Output the (x, y) coordinate of the center of the cell containing the given text.  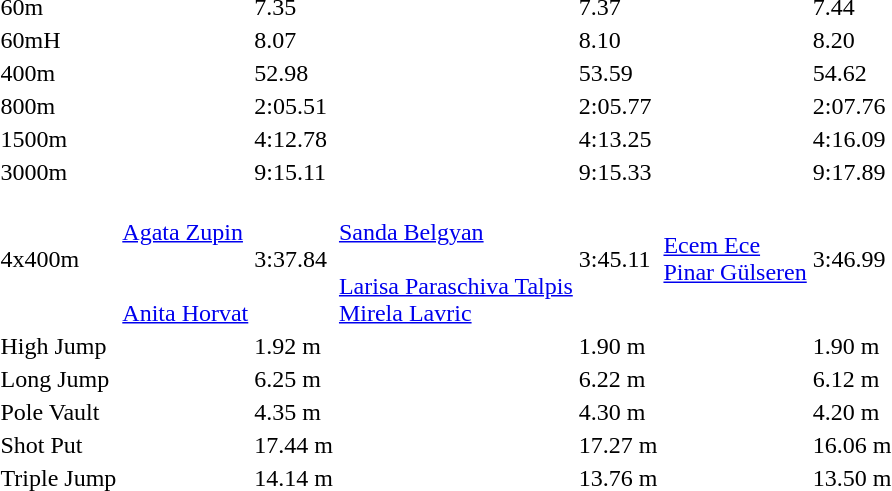
4:12.78 (294, 139)
8.10 (618, 40)
6.22 m (618, 379)
9:15.33 (618, 172)
3:45.11 (618, 259)
8.07 (294, 40)
1.92 m (294, 346)
1.90 m (618, 346)
4:13.25 (618, 139)
2:05.77 (618, 106)
4.30 m (618, 412)
17.44 m (294, 445)
6.25 m (294, 379)
53.59 (618, 73)
52.98 (294, 73)
2:05.51 (294, 106)
Agata ZupinAnita Horvat (186, 259)
17.27 m (618, 445)
Ecem EcePinar Gülseren (735, 259)
9:15.11 (294, 172)
3:37.84 (294, 259)
Sanda BelgyanLarisa Paraschiva TalpisMirela Lavric (456, 259)
4.35 m (294, 412)
